Locate the cell with the specified text and output its [x, y] center coordinate. 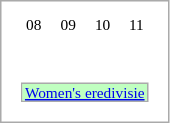
09 [68, 24]
11 [136, 24]
08 [33, 24]
10 [102, 24]
